Capture the cell that displays the provided text and extract its [x, y] central coordinate. 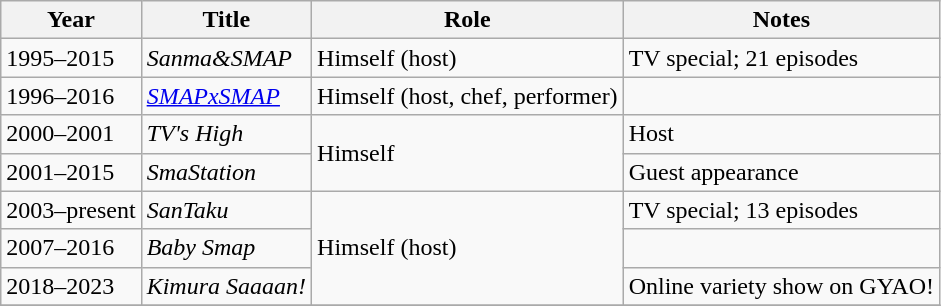
SmaStation [226, 172]
Himself [468, 153]
Himself (host, chef, performer) [468, 96]
Title [226, 20]
Notes [781, 20]
2000–2001 [71, 134]
Guest appearance [781, 172]
1995–2015 [71, 58]
Online variety show on GYAO! [781, 286]
2003–present [71, 210]
TV's High [226, 134]
Year [71, 20]
Role [468, 20]
1996–2016 [71, 96]
TV special; 13 episodes [781, 210]
Baby Smap [226, 248]
2007–2016 [71, 248]
SMAPxSMAP [226, 96]
Host [781, 134]
2001–2015 [71, 172]
SanTaku [226, 210]
TV special; 21 episodes [781, 58]
Sanma&SMAP [226, 58]
Kimura Saaaan! [226, 286]
2018–2023 [71, 286]
